Pinpoint the cell where the given text exists, returning its (X, Y) midpoint coordinate. 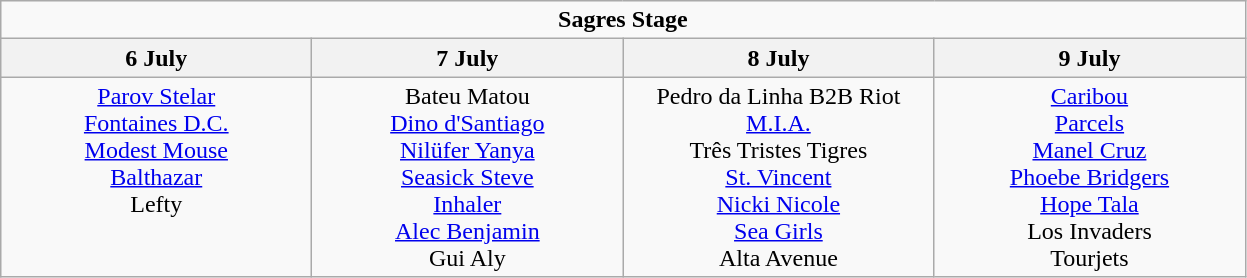
Pedro da Linha B2B RiotM.I.A.Três Tristes TigresSt. VincentNicki NicoleSea GirlsAlta Avenue (778, 177)
Sagres Stage (623, 20)
CaribouParcelsManel CruzPhoebe BridgersHope TalaLos InvadersTourjets (1090, 177)
6 July (156, 58)
9 July (1090, 58)
7 July (468, 58)
Bateu MatouDino d'SantiagoNilüfer YanyaSeasick SteveInhalerAlec BenjaminGui Aly (468, 177)
8 July (778, 58)
Parov StelarFontaines D.C.Modest MouseBalthazarLefty (156, 177)
